Provide the [x, y] coordinate of the cell's center where the given text is located.  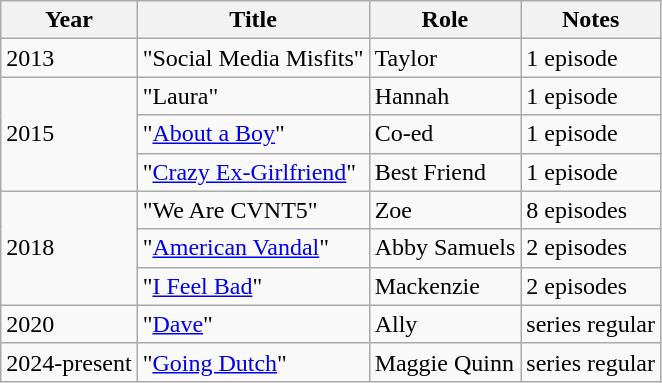
"Going Dutch" [253, 362]
8 episodes [591, 210]
Title [253, 20]
"American Vandal" [253, 248]
2020 [69, 324]
Maggie Quinn [445, 362]
Notes [591, 20]
Zoe [445, 210]
"Dave" [253, 324]
2015 [69, 134]
"About a Boy" [253, 134]
2024-present [69, 362]
Hannah [445, 96]
2013 [69, 58]
Role [445, 20]
Ally [445, 324]
"Crazy Ex-Girlfriend" [253, 172]
"Social Media Misfits" [253, 58]
Taylor [445, 58]
"I Feel Bad" [253, 286]
2018 [69, 248]
Abby Samuels [445, 248]
Co-ed [445, 134]
Mackenzie [445, 286]
"We Are CVNT5" [253, 210]
Best Friend [445, 172]
Year [69, 20]
"Laura" [253, 96]
